Determine the [x, y] coordinate at the center of the cell enclosing the given text.  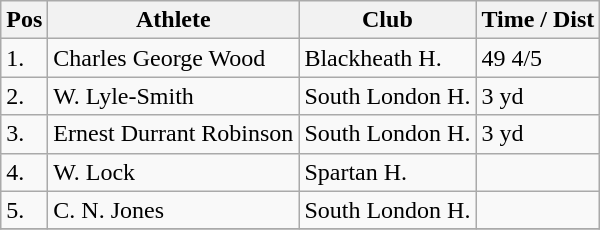
4. [24, 172]
Spartan H. [388, 172]
3. [24, 134]
Pos [24, 20]
Charles George Wood [174, 58]
C. N. Jones [174, 210]
Blackheath H. [388, 58]
Club [388, 20]
W. Lock [174, 172]
Athlete [174, 20]
Ernest Durrant Robinson [174, 134]
5. [24, 210]
W. Lyle-Smith [174, 96]
49 4/5 [538, 58]
Time / Dist [538, 20]
1. [24, 58]
2. [24, 96]
